Search for the cell housing the specified text and yield its [x, y] center coordinate. 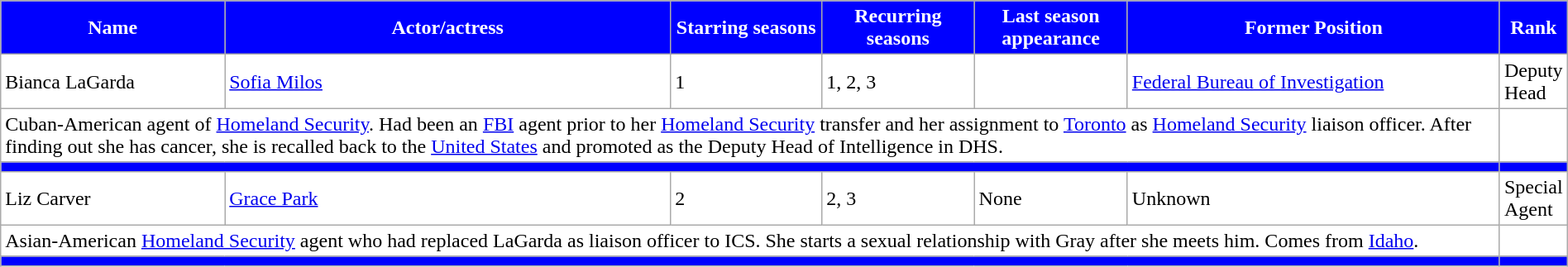
Unknown [1313, 198]
Recurring seasons [898, 28]
1 [746, 81]
Deputy Head [1533, 81]
Sofia Milos [448, 81]
Federal Bureau of Investigation [1313, 81]
Grace Park [448, 198]
Rank [1533, 28]
Actor/actress [448, 28]
Former Position [1313, 28]
1, 2, 3 [898, 81]
Last season appearance [1050, 28]
None [1050, 198]
Bianca LaGarda [112, 81]
2, 3 [898, 198]
Special Agent [1533, 198]
2 [746, 198]
Name [112, 28]
Liz Carver [112, 198]
Starring seasons [746, 28]
